Determine the [x, y] coordinate at the center of the cell enclosing the given text.  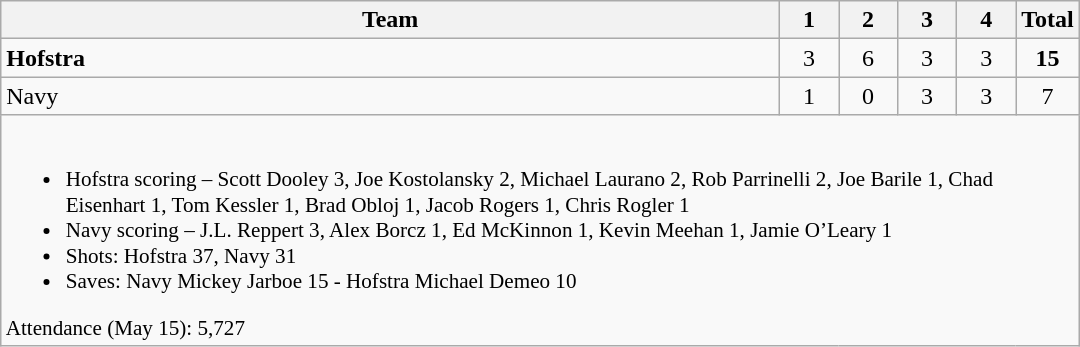
7 [1048, 96]
0 [868, 96]
2 [868, 20]
Team [390, 20]
Navy [390, 96]
15 [1048, 58]
4 [986, 20]
Total [1048, 20]
Hofstra [390, 58]
6 [868, 58]
